Return (X, Y) of the center of cell containing provided text 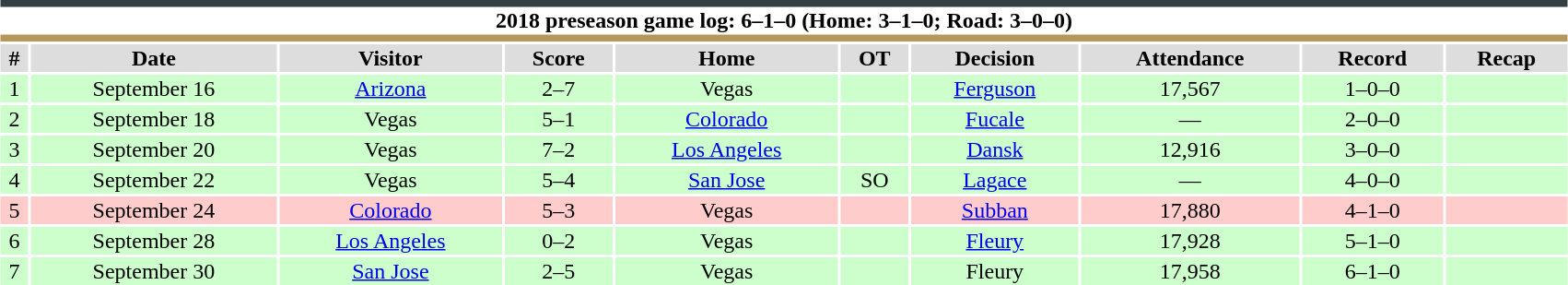
Lagace (995, 180)
4–1–0 (1373, 210)
17,567 (1190, 89)
7–2 (558, 149)
Record (1373, 58)
0–2 (558, 241)
September 20 (153, 149)
5–4 (558, 180)
Arizona (391, 89)
4–0–0 (1373, 180)
September 30 (153, 271)
2–0–0 (1373, 119)
2–7 (558, 89)
7 (15, 271)
Dansk (995, 149)
1 (15, 89)
17,958 (1190, 271)
September 24 (153, 210)
Recap (1506, 58)
Decision (995, 58)
3 (15, 149)
Attendance (1190, 58)
Date (153, 58)
2–5 (558, 271)
Subban (995, 210)
6 (15, 241)
4 (15, 180)
Score (558, 58)
OT (874, 58)
3–0–0 (1373, 149)
1–0–0 (1373, 89)
# (15, 58)
5–1–0 (1373, 241)
Visitor (391, 58)
SO (874, 180)
September 28 (153, 241)
Ferguson (995, 89)
5–3 (558, 210)
17,880 (1190, 210)
Home (726, 58)
2 (15, 119)
5–1 (558, 119)
17,928 (1190, 241)
6–1–0 (1373, 271)
September 22 (153, 180)
September 16 (153, 89)
5 (15, 210)
Fucale (995, 119)
September 18 (153, 119)
12,916 (1190, 149)
2018 preseason game log: 6–1–0 (Home: 3–1–0; Road: 3–0–0) (784, 20)
